Find where the given text appears and provide that cell's center as (X, Y) coordinate. 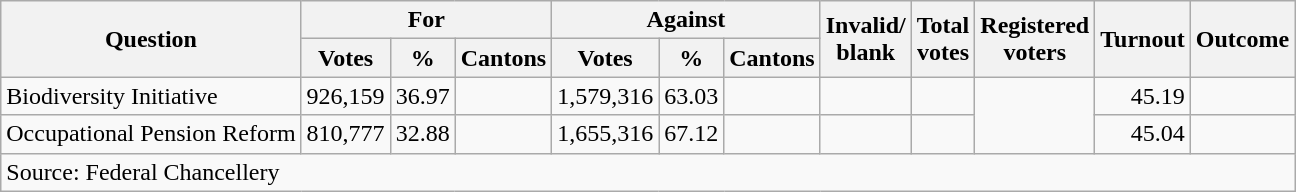
926,159 (346, 96)
Totalvotes (943, 39)
Invalid/blank (866, 39)
Occupational Pension Reform (151, 134)
Source: Federal Chancellery (648, 172)
Outcome (1242, 39)
Biodiversity Initiative (151, 96)
32.88 (422, 134)
Turnout (1143, 39)
36.97 (422, 96)
810,777 (346, 134)
Question (151, 39)
1,579,316 (606, 96)
For (426, 20)
45.04 (1143, 134)
Against (686, 20)
Registeredvoters (1035, 39)
67.12 (692, 134)
63.03 (692, 96)
1,655,316 (606, 134)
45.19 (1143, 96)
